Locate the cell with the specified text and output its [x, y] center coordinate. 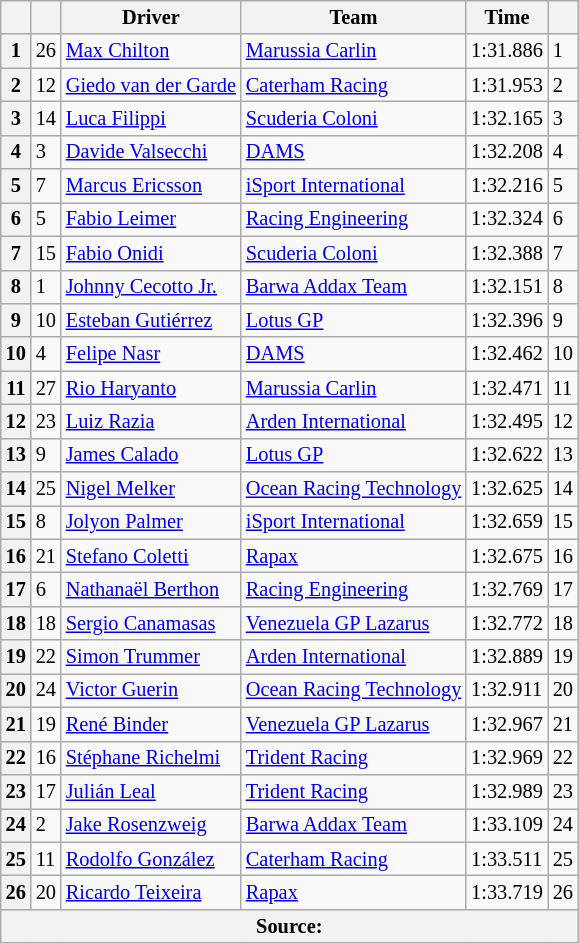
1:32.396 [507, 320]
René Binder [151, 724]
1:33.109 [507, 825]
1:32.324 [507, 219]
Esteban Gutiérrez [151, 320]
1:32.216 [507, 186]
1:32.625 [507, 489]
1:33.511 [507, 859]
Rodolfo González [151, 859]
1:32.911 [507, 690]
1:32.471 [507, 388]
Rio Haryanto [151, 388]
Giedo van der Garde [151, 85]
Jolyon Palmer [151, 522]
Johnny Cecotto Jr. [151, 287]
1:32.622 [507, 455]
1:32.165 [507, 118]
Ricardo Teixeira [151, 892]
Fabio Onidi [151, 253]
Max Chilton [151, 51]
Stéphane Richelmi [151, 758]
1:31.953 [507, 85]
Team [354, 17]
Luiz Razia [151, 421]
Driver [151, 17]
1:32.769 [507, 589]
1:32.989 [507, 791]
James Calado [151, 455]
Davide Valsecchi [151, 152]
Julián Leal [151, 791]
Source: [290, 926]
Sergio Canamasas [151, 623]
Time [507, 17]
1:32.151 [507, 287]
27 [46, 388]
Victor Guerin [151, 690]
1:32.969 [507, 758]
Luca Filippi [151, 118]
Marcus Ericsson [151, 186]
1:32.495 [507, 421]
Nathanaël Berthon [151, 589]
Felipe Nasr [151, 354]
1:32.772 [507, 623]
1:32.659 [507, 522]
Simon Trummer [151, 657]
1:32.388 [507, 253]
Nigel Melker [151, 489]
1:33.719 [507, 892]
Jake Rosenzweig [151, 825]
1:32.675 [507, 556]
Fabio Leimer [151, 219]
1:31.886 [507, 51]
1:32.208 [507, 152]
1:32.462 [507, 354]
Stefano Coletti [151, 556]
1:32.889 [507, 657]
1:32.967 [507, 724]
